Locate the cell with the specified text and output its [X, Y] center coordinate. 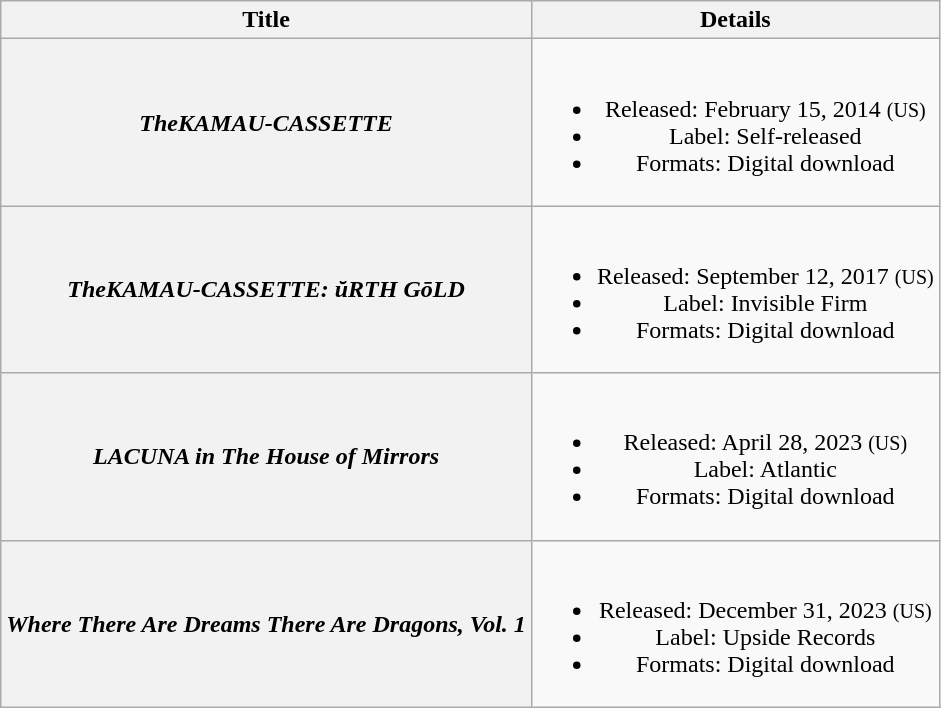
Where There Are Dreams There Are Dragons, Vol. 1 [266, 624]
TheKAMAU-CASSETTE [266, 122]
Released: February 15, 2014 (US)Label: Self-releasedFormats: Digital download [735, 122]
LACUNA in The House of Mirrors [266, 456]
TheKAMAU-CASSETTE: ŭRTH GōLD [266, 290]
Title [266, 20]
Released: September 12, 2017 (US)Label: Invisible FirmFormats: Digital download [735, 290]
Released: April 28, 2023 (US)Label: AtlanticFormats: Digital download [735, 456]
Released: December 31, 2023 (US)Label: Upside RecordsFormats: Digital download [735, 624]
Details [735, 20]
